Return [X, Y] of the center of cell containing provided text 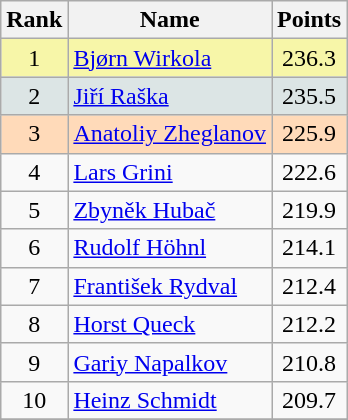
235.5 [310, 96]
2 [34, 96]
Heinz Schmidt [170, 400]
Jiří Raška [170, 96]
225.9 [310, 134]
Rudolf Höhnl [170, 248]
210.8 [310, 362]
7 [34, 286]
222.6 [310, 172]
236.3 [310, 58]
5 [34, 210]
212.4 [310, 286]
František Rydval [170, 286]
Gariy Napalkov [170, 362]
9 [34, 362]
6 [34, 248]
214.1 [310, 248]
Lars Grini [170, 172]
Bjørn Wirkola [170, 58]
Rank [34, 20]
8 [34, 324]
4 [34, 172]
Anatoliy Zheglanov [170, 134]
Name [170, 20]
3 [34, 134]
209.7 [310, 400]
1 [34, 58]
Zbyněk Hubač [170, 210]
10 [34, 400]
212.2 [310, 324]
Points [310, 20]
219.9 [310, 210]
Horst Queck [170, 324]
